Output the [x, y] coordinate of the center of the cell containing the given text.  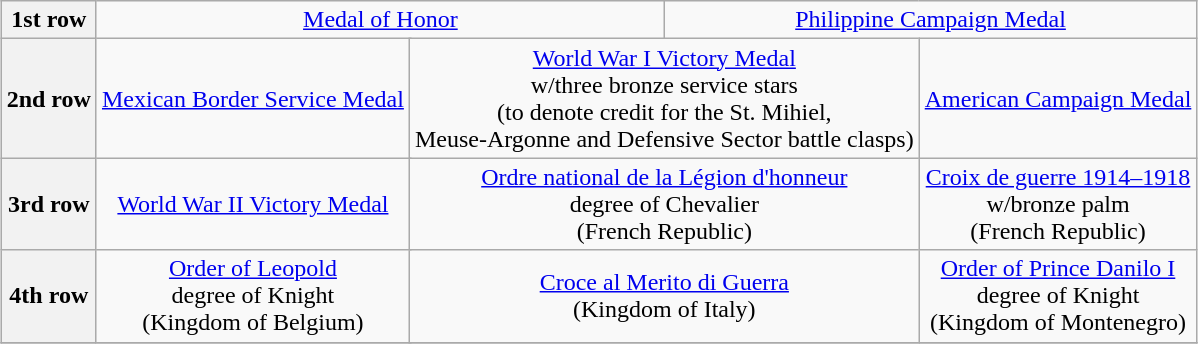
Order of Prince Danilo I degree of Knight (Kingdom of Montenegro) [1058, 296]
Mexican Border Service Medal [252, 98]
Medal of Honor [380, 20]
1st row [48, 20]
Philippine Campaign Medal [930, 20]
Order of Leopold degree of Knight (Kingdom of Belgium) [252, 296]
Croce al Merito di Guerra (Kingdom of Italy) [664, 296]
2nd row [48, 98]
Croix de guerre 1914–1918 w/bronze palm (French Republic) [1058, 204]
Ordre national de la Légion d'honneur degree of Chevalier (French Republic) [664, 204]
World War II Victory Medal [252, 204]
American Campaign Medal [1058, 98]
3rd row [48, 204]
World War I Victory Medal w/three bronze service stars (to denote credit for the St. Mihiel, Meuse-Argonne and Defensive Sector battle clasps) [664, 98]
4th row [48, 296]
